Determine the (X, Y) coordinate at the center of the cell enclosing the given text.  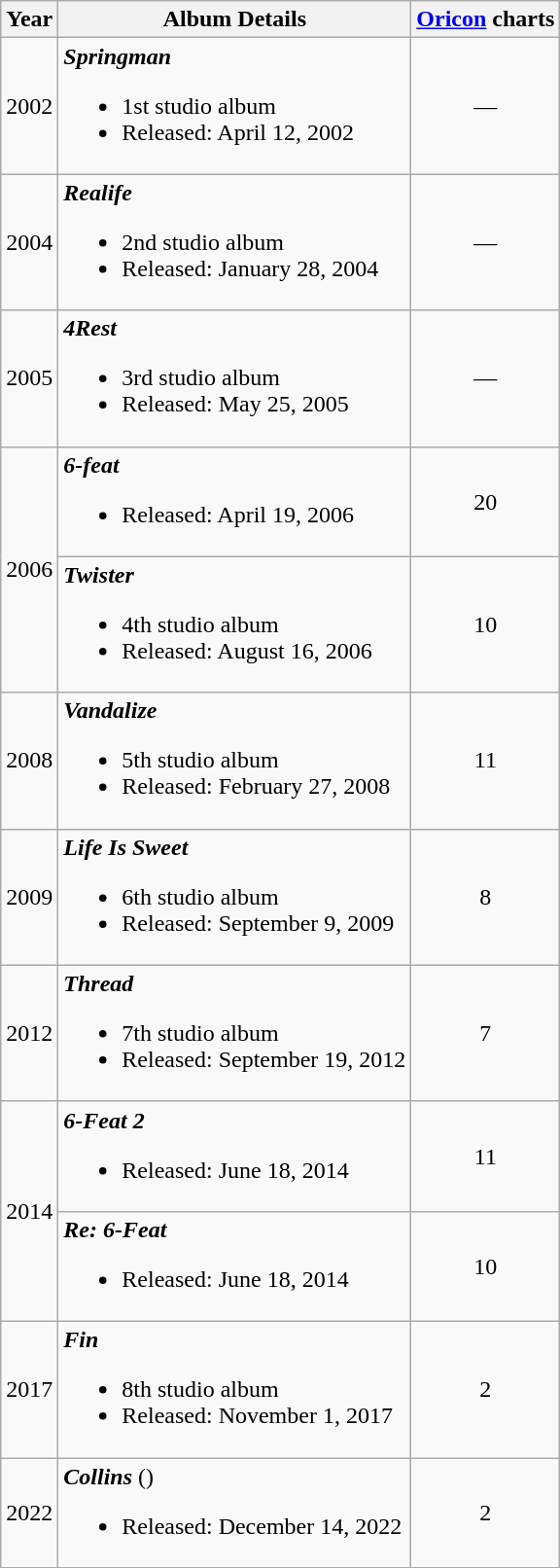
Re: 6-FeatReleased: June 18, 2014 (235, 1266)
2008 (29, 761)
Vandalize5th studio albumReleased: February 27, 2008 (235, 761)
2006 (29, 570)
6-featReleased: April 19, 2006 (235, 502)
2009 (29, 897)
Year (29, 19)
6-Feat 2Released: June 18, 2014 (235, 1156)
7 (486, 1033)
Twister4th studio albumReleased: August 16, 2006 (235, 624)
Springman1st studio albumReleased: April 12, 2002 (235, 106)
4Rest3rd studio albumReleased: May 25, 2005 (235, 378)
Realife2nd studio albumReleased: January 28, 2004 (235, 242)
2002 (29, 106)
2004 (29, 242)
8 (486, 897)
2017 (29, 1389)
2005 (29, 378)
2014 (29, 1211)
2022 (29, 1512)
Fin8th studio albumReleased: November 1, 2017 (235, 1389)
Life Is Sweet6th studio albumReleased: September 9, 2009 (235, 897)
20 (486, 502)
Thread7th studio albumReleased: September 19, 2012 (235, 1033)
Album Details (235, 19)
Oricon charts (486, 19)
2012 (29, 1033)
Collins ()Released: December 14, 2022 (235, 1512)
